Find where the given text appears and provide that cell's center as (X, Y) coordinate. 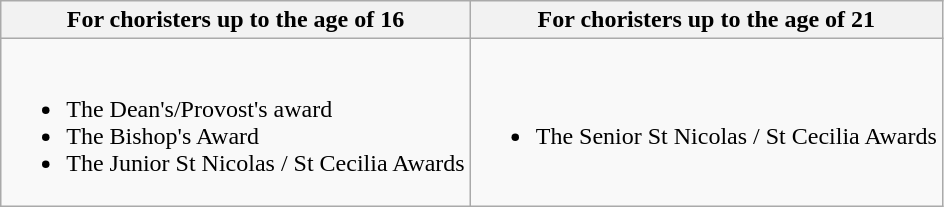
The Dean's/Provost's awardThe Bishop's AwardThe Junior St Nicolas / St Cecilia Awards (236, 122)
The Senior St Nicolas / St Cecilia Awards (706, 122)
For choristers up to the age of 16 (236, 20)
For choristers up to the age of 21 (706, 20)
